Identify which cell holds the provided text, then report its [x, y] central coordinate. 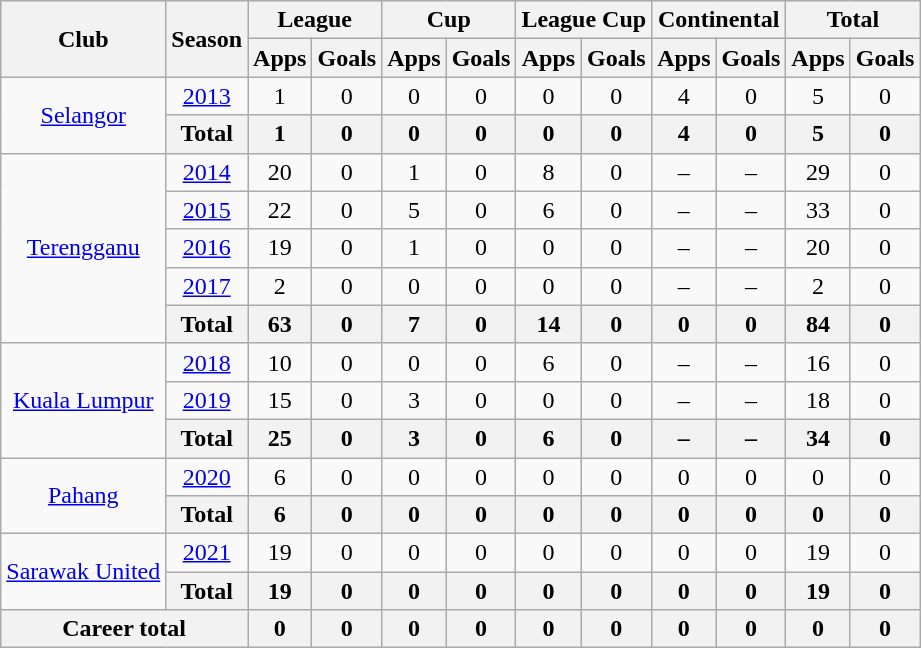
2015 [207, 210]
15 [280, 400]
2013 [207, 96]
Club [84, 39]
2018 [207, 362]
33 [818, 210]
2017 [207, 286]
7 [414, 324]
Sarawak United [84, 572]
29 [818, 172]
2019 [207, 400]
18 [818, 400]
Season [207, 39]
Continental [719, 20]
34 [818, 438]
Terengganu [84, 248]
2016 [207, 248]
63 [280, 324]
2020 [207, 477]
Selangor [84, 115]
2021 [207, 553]
8 [548, 172]
League Cup [584, 20]
Kuala Lumpur [84, 400]
2014 [207, 172]
Pahang [84, 496]
14 [548, 324]
16 [818, 362]
84 [818, 324]
Career total [124, 629]
25 [280, 438]
10 [280, 362]
League [315, 20]
22 [280, 210]
Cup [449, 20]
